Find where the given text appears and provide that cell's center as [X, Y] coordinate. 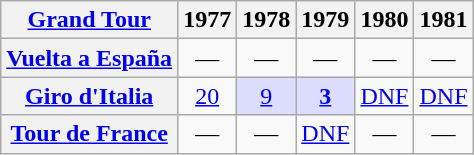
1978 [266, 20]
1979 [326, 20]
Tour de France [90, 134]
Vuelta a España [90, 58]
3 [326, 96]
Giro d'Italia [90, 96]
1977 [208, 20]
Grand Tour [90, 20]
9 [266, 96]
20 [208, 96]
1980 [384, 20]
1981 [444, 20]
